Detect which cell encompasses the target text, then output its (X, Y) center coordinate. 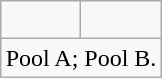
Pool A; Pool B. (81, 58)
